For the text-containing cell, return its midpoint in [X, Y] coordinate format. 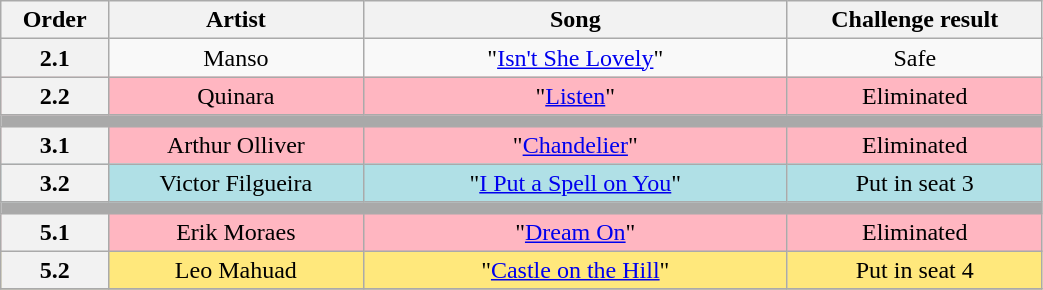
2.1 [55, 58]
Challenge result [914, 20]
"I Put a Spell on You" [575, 183]
Arthur Olliver [236, 145]
"Isn't She Lovely" [575, 58]
Safe [914, 58]
"Castle on the Hill" [575, 270]
Leo Mahuad [236, 270]
3.1 [55, 145]
Quinara [236, 96]
Manso [236, 58]
2.2 [55, 96]
5.1 [55, 232]
Put in seat 3 [914, 183]
5.2 [55, 270]
"Listen" [575, 96]
Victor Filgueira [236, 183]
3.2 [55, 183]
"Dream On" [575, 232]
Order [55, 20]
Song [575, 20]
Erik Moraes [236, 232]
Artist [236, 20]
"Chandelier" [575, 145]
Put in seat 4 [914, 270]
